Return (X, Y) of the center of cell containing provided text 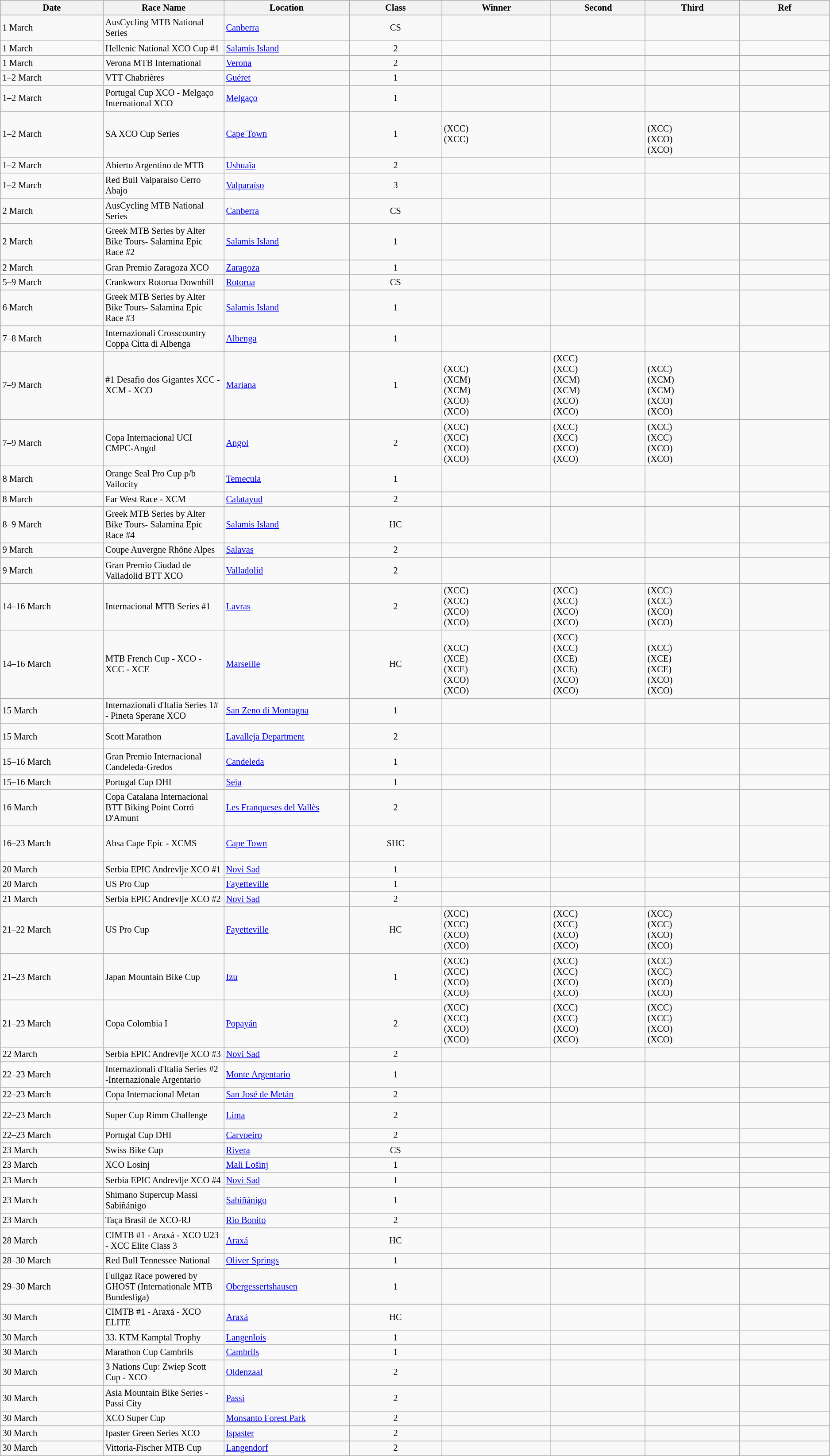
Ispaster (287, 1433)
Winner (497, 8)
SHC (396, 844)
Gran Premio Zaragoza XCO (163, 267)
(XCC) (XCC) (497, 134)
Scott Marathon (163, 736)
Shimano Supercup Massi Sabiñánigo (163, 1200)
Ref (784, 8)
Lavras (287, 607)
Swiss Bike Cup (163, 1150)
CIMTB #1 - Araxá - XCO U23 - XCC Elite Class 3 (163, 1241)
Internazionali d'Italia Series 1# - Pineta Sperane XCO (163, 711)
Ushuaïa (287, 165)
SA XCO Cup Series (163, 134)
MTB French Cup - XCO - XCC - XCE (163, 664)
Angol (287, 443)
5–9 March (52, 282)
33. KTM Kamptal Trophy (163, 1337)
Popayán (287, 1023)
Albenga (287, 339)
3 (396, 186)
Serbia EPIC Andrevlje XCO #3 (163, 1054)
Absa Cape Epic - XCMS (163, 844)
Serbia EPIC Andrevlje XCO #1 (163, 869)
Izu (287, 977)
Rotorua (287, 282)
Salavas (287, 550)
Langenlois (287, 1337)
Marathon Cup Cambrils (163, 1352)
XCO Super Cup (163, 1418)
Greek MTB Series by Alter Bike Tours- Salamina Epic Race #2 (163, 242)
Rivera (287, 1150)
Taça Brasil de XCO-RJ (163, 1220)
Rio Bonito (287, 1220)
Third (692, 8)
Serbia EPIC Andrevlje XCO #2 (163, 899)
16 March (52, 808)
Greek MTB Series by Alter Bike Tours- Salamina Epic Race #4 (163, 525)
Far West Race - XCM (163, 499)
Seia (287, 782)
San Zeno di Montagna (287, 711)
Calatayud (287, 499)
Zaragoza (287, 267)
Verona (287, 63)
San José de Metán (287, 1095)
21 March (52, 899)
Oldenzaal (287, 1372)
(XCC) (XCO) (XCO) (692, 134)
Second (598, 8)
Class (396, 8)
Super Cup Rimm Challenge (163, 1115)
Monte Argentario (287, 1075)
Melgaço (287, 98)
Guéret (287, 78)
Red Bull Tennessee National (163, 1261)
Fullgaz Race powered by GHOST (Internationale MTB Bundesliga) (163, 1286)
Lima (287, 1115)
Hellenic National XCO Cup #1 (163, 48)
Internazionali d'Italia Series #2 -Internazionale Argentario (163, 1075)
Valladolid (287, 570)
XCO Losinj (163, 1165)
Mali Lošinj (287, 1165)
Les Franqueses del Vallès (287, 808)
Copa Catalana Internacional BTT Biking Point Corró D'Amunt (163, 808)
Obergessertshausen (287, 1286)
Orange Seal Pro Cup p/b Vailocity (163, 479)
3 Nations Cup: Zwiep Scott Cup - XCO (163, 1372)
Crankworx Rotorua Downhill (163, 282)
Sabiñánigo (287, 1200)
Mariana (287, 385)
Carvoeiro (287, 1135)
Lavalleja Department (287, 736)
22 March (52, 1054)
Vittoria-Fischer MTB Cup (163, 1448)
28–30 March (52, 1261)
8–9 March (52, 525)
Greek MTB Series by Alter Bike Tours- Salamina Epic Race #3 (163, 308)
CIMTB #1 - Araxá - XCO ELITE (163, 1317)
6 March (52, 308)
Copa Colombia I (163, 1023)
Gran Premio Ciudad de Valladolid BTT XCO (163, 570)
7–8 March (52, 339)
Portugal Cup XCO - Melgaço International XCO (163, 98)
21–22 March (52, 930)
Verona MTB International (163, 63)
Oliver Springs (287, 1261)
29–30 March (52, 1286)
Japan Mountain Bike Cup (163, 977)
Asia Mountain Bike Series - Passi City (163, 1398)
Candeleda (287, 762)
Race Name (163, 8)
Temecula (287, 479)
Cambrils (287, 1352)
Gran Premio Internacional Candeleda-Gredos (163, 762)
#1 Desafio dos Gigantes XCC - XCM - XCO (163, 385)
Coupe Auvergne Rhône Alpes (163, 550)
28 March (52, 1241)
VTT Chabrières (163, 78)
Marseille (287, 664)
Monsanto Forest Park (287, 1418)
Valparaíso (287, 186)
Location (287, 8)
Passi (287, 1398)
Serbia EPIC Andrevlje XCO #4 (163, 1180)
16–23 March (52, 844)
Red Bull Valparaíso Cerro Abajo (163, 186)
Date (52, 8)
(XCC) (XCC) (XCM) (XCM) (XCO) (XCO) (598, 385)
Copa Internacional UCI CMPC-Angol (163, 443)
(XCC) (XCC) (XCE) (XCE) (XCO) (XCO) (598, 664)
Abierto Argentino de MTB (163, 165)
Copa Internacional Metan (163, 1095)
Ipaster Green Series XCO (163, 1433)
Internazionali Crosscountry Coppa Citta di Albenga (163, 339)
Langendorf (287, 1448)
Internacional MTB Series #1 (163, 607)
